Provide the (x, y) coordinate of the cell's center where the given text is located.  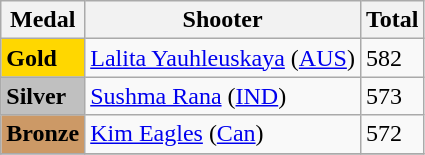
Kim Eagles (Can) (223, 134)
Silver (43, 96)
Medal (43, 20)
Lalita Yauhleuskaya (AUS) (223, 58)
Gold (43, 58)
Shooter (223, 20)
573 (392, 96)
Sushma Rana (IND) (223, 96)
572 (392, 134)
Total (392, 20)
Bronze (43, 134)
582 (392, 58)
